Determine the [X, Y] coordinate at the center of the cell enclosing the given text.  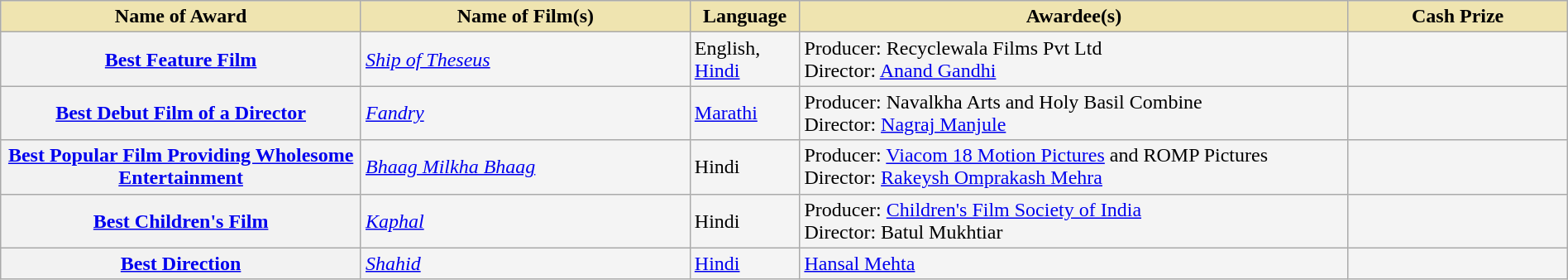
Shahid [525, 263]
Best Children's Film [181, 220]
Kaphal [525, 220]
Name of Film(s) [525, 17]
Best Debut Film of a Director [181, 113]
Best Feature Film [181, 60]
Fandry [525, 113]
Hansal Mehta [1073, 263]
Best Direction [181, 263]
Language [744, 17]
Best Popular Film Providing Wholesome Entertainment [181, 167]
Producer: Viacom 18 Motion Pictures and ROMP PicturesDirector: Rakeysh Omprakash Mehra [1073, 167]
Bhaag Milkha Bhaag [525, 167]
English,Hindi [744, 60]
Producer: Navalkha Arts and Holy Basil CombineDirector: Nagraj Manjule [1073, 113]
Name of Award [181, 17]
Cash Prize [1457, 17]
Producer: Children's Film Society of IndiaDirector: Batul Mukhtiar [1073, 220]
Ship of Theseus [525, 60]
Producer: Recyclewala Films Pvt LtdDirector: Anand Gandhi [1073, 60]
Marathi [744, 113]
Awardee(s) [1073, 17]
